Extract the (X, Y) coordinate from the center of the cell holding the provided text.  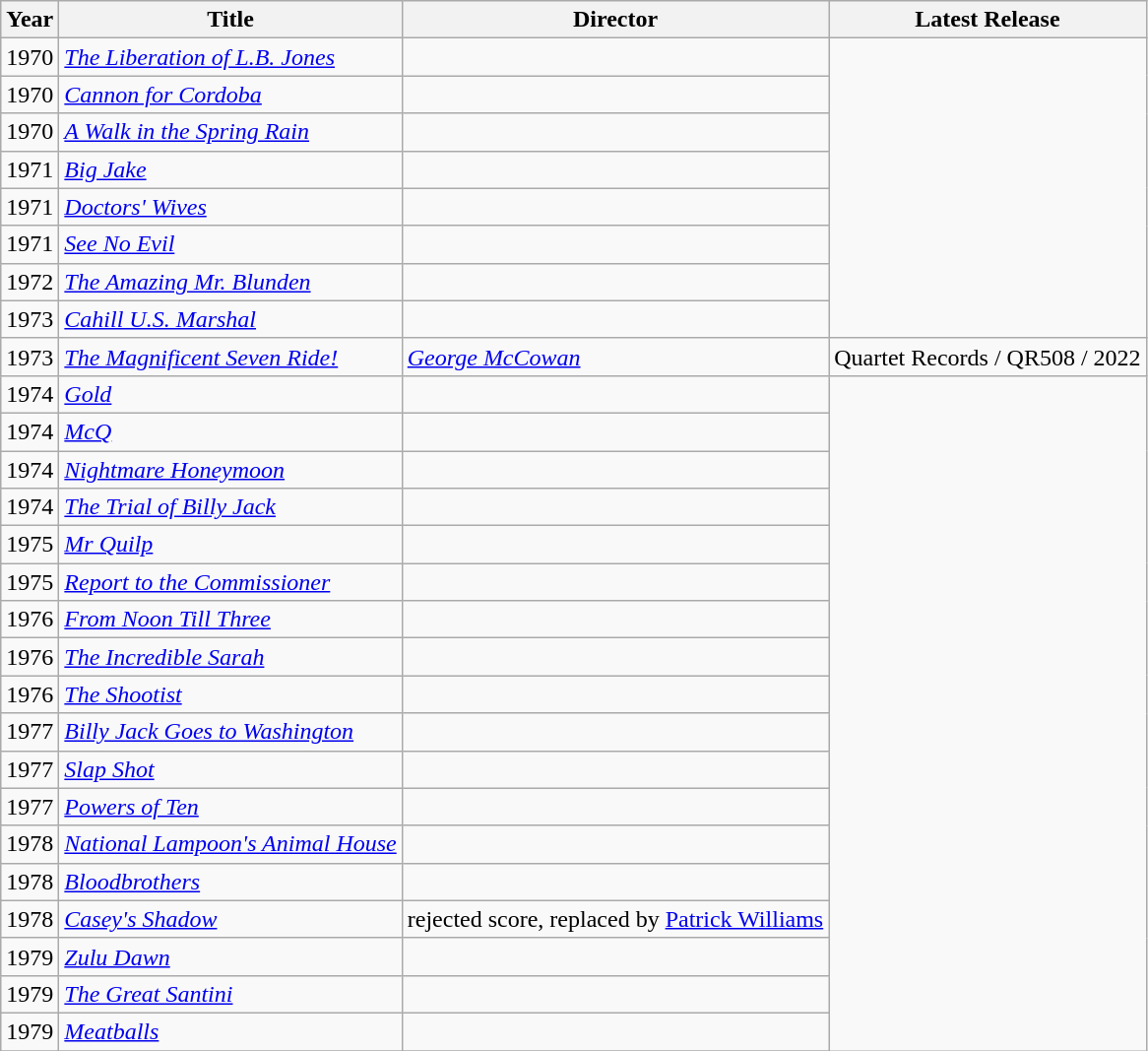
The Magnificent Seven Ride! (230, 357)
rejected score, replaced by Patrick Williams (614, 919)
Title (230, 20)
Slap Shot (230, 769)
Doctors' Wives (230, 207)
Cahill U.S. Marshal (230, 319)
The Trial of Billy Jack (230, 507)
National Lampoon's Animal House (230, 844)
1972 (30, 282)
Quartet Records / QR508 / 2022 (988, 357)
Mr Quilp (230, 545)
Director (614, 20)
George McCowan (614, 357)
Bloodbrothers (230, 882)
The Great Santini (230, 994)
Cannon for Cordoba (230, 95)
Latest Release (988, 20)
From Noon Till Three (230, 620)
See No Evil (230, 244)
Meatballs (230, 1031)
Casey's Shadow (230, 919)
Powers of Ten (230, 807)
Report to the Commissioner (230, 582)
The Amazing Mr. Blunden (230, 282)
Year (30, 20)
A Walk in the Spring Rain (230, 132)
McQ (230, 431)
Billy Jack Goes to Washington (230, 732)
Nightmare Honeymoon (230, 470)
Zulu Dawn (230, 956)
Gold (230, 394)
The Liberation of L.B. Jones (230, 57)
The Shootist (230, 694)
Big Jake (230, 169)
The Incredible Sarah (230, 657)
